Determine the (X, Y) coordinate at the center of the cell enclosing the given text.  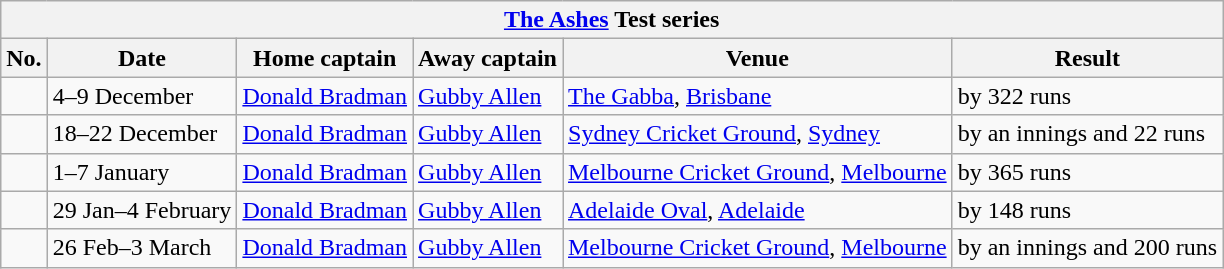
1–7 January (142, 172)
29 Jan–4 February (142, 210)
18–22 December (142, 134)
by an innings and 200 runs (1087, 248)
by 365 runs (1087, 172)
Date (142, 58)
by 322 runs (1087, 96)
26 Feb–3 March (142, 248)
by 148 runs (1087, 210)
Venue (757, 58)
Away captain (488, 58)
4–9 December (142, 96)
The Ashes Test series (612, 20)
Result (1087, 58)
by an innings and 22 runs (1087, 134)
Home captain (325, 58)
No. (24, 58)
Adelaide Oval, Adelaide (757, 210)
Sydney Cricket Ground, Sydney (757, 134)
The Gabba, Brisbane (757, 96)
